Detect which cell encompasses the target text, then output its (x, y) center coordinate. 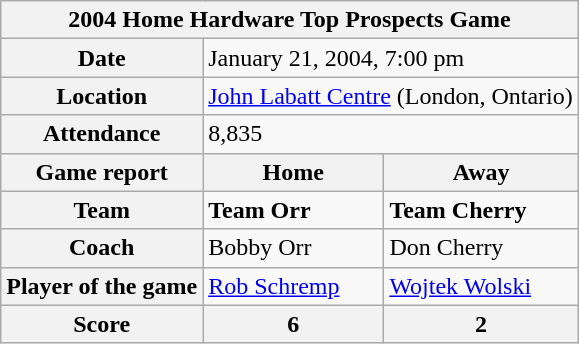
Rob Schremp (294, 286)
Team (102, 210)
Bobby Orr (294, 248)
6 (294, 324)
2 (481, 324)
Attendance (102, 134)
January 21, 2004, 7:00 pm (391, 58)
Team Orr (294, 210)
Score (102, 324)
2004 Home Hardware Top Prospects Game (290, 20)
Home (294, 172)
Date (102, 58)
John Labatt Centre (London, Ontario) (391, 96)
Don Cherry (481, 248)
8,835 (391, 134)
Coach (102, 248)
Wojtek Wolski (481, 286)
Game report (102, 172)
Location (102, 96)
Team Cherry (481, 210)
Player of the game (102, 286)
Away (481, 172)
